Find where the given text appears and provide that cell's center as (x, y) coordinate. 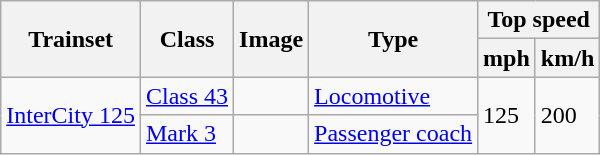
125 (507, 115)
Mark 3 (186, 134)
200 (567, 115)
mph (507, 58)
InterCity 125 (71, 115)
Top speed (539, 20)
Image (272, 39)
Trainset (71, 39)
Passenger coach (394, 134)
Class (186, 39)
km/h (567, 58)
Class 43 (186, 96)
Type (394, 39)
Locomotive (394, 96)
